Pinpoint the cell where the given text exists, returning its [x, y] midpoint coordinate. 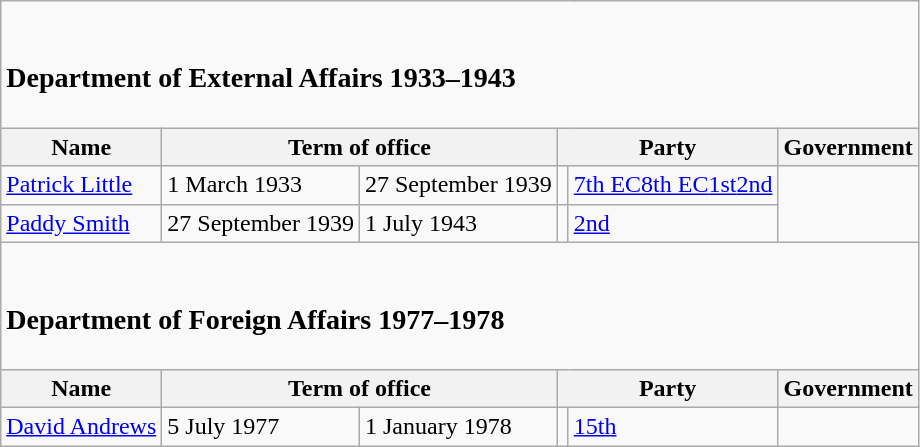
2nd [673, 223]
5 July 1977 [261, 426]
1 March 1933 [261, 185]
15th [673, 426]
Paddy Smith [82, 223]
7th EC8th EC1st2nd [673, 185]
Department of Foreign Affairs 1977–1978 [460, 306]
David Andrews [82, 426]
1 January 1978 [458, 426]
1 July 1943 [458, 223]
Department of External Affairs 1933–1943 [460, 64]
Patrick Little [82, 185]
